Capture the cell that displays the provided text and extract its (X, Y) central coordinate. 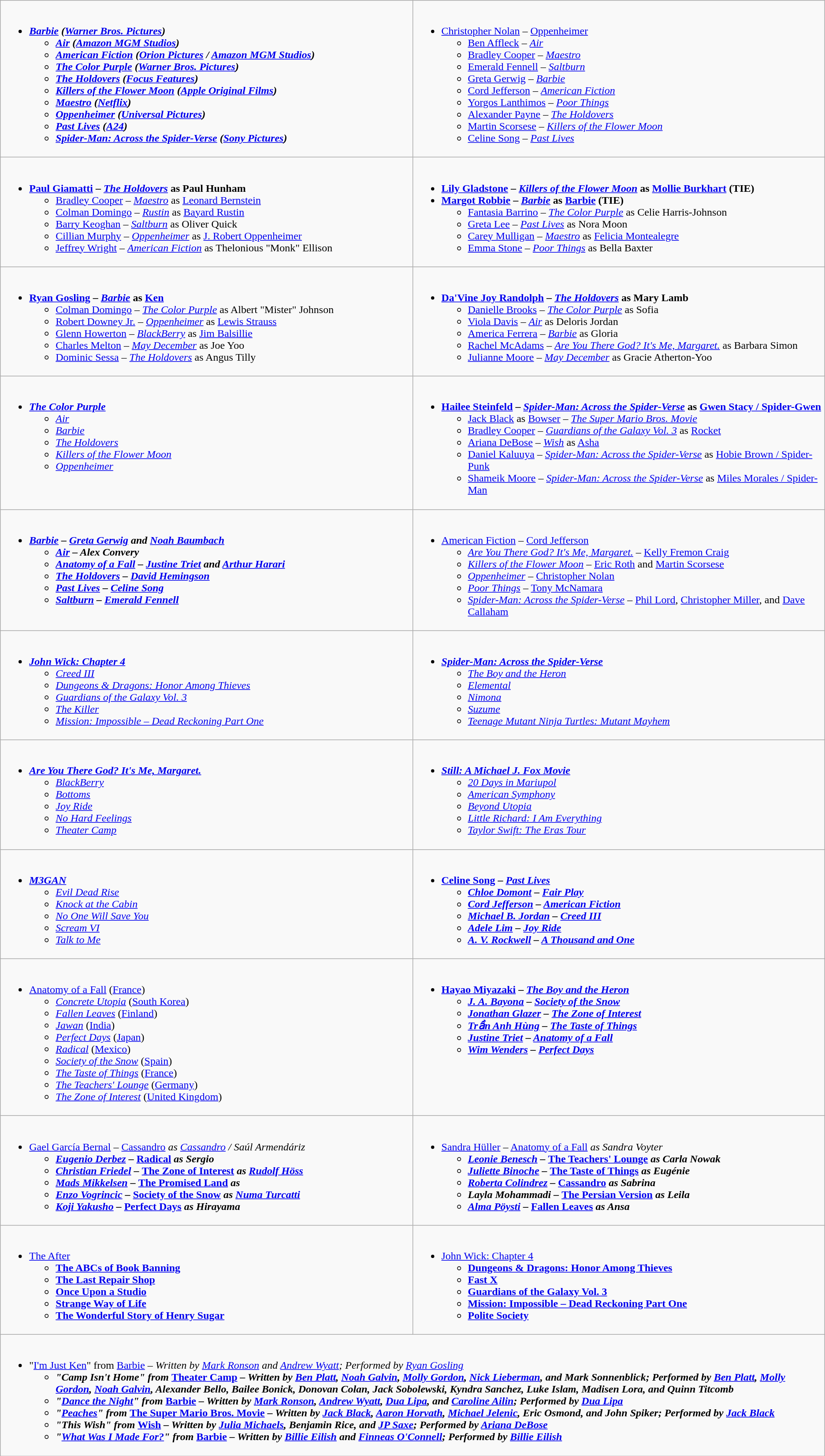
M3GANEvil Dead RiseKnock at the CabinNo One Will Save YouScream VITalk to Me (206, 904)
The Color PurpleAirBarbieThe HoldoversKillers of the Flower MoonOppenheimer (206, 443)
Spider-Man: Across the Spider-VerseThe Boy and the HeronElementalNimonaSuzumeTeenage Mutant Ninja Turtles: Mutant Mayhem (619, 685)
Are You There God? It's Me, Margaret.BlackBerryBottomsJoy RideNo Hard FeelingsTheater Camp (206, 795)
The AfterThe ABCs of Book BanningThe Last Repair ShopOnce Upon a StudioStrange Way of LifeThe Wonderful Story of Henry Sugar (206, 1280)
Still: A Michael J. Fox Movie20 Days in MariupolAmerican SymphonyBeyond UtopiaLittle Richard: I Am EverythingTaylor Swift: The Eras Tour (619, 795)
